Find where the given text appears and provide that cell's center as [x, y] coordinate. 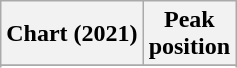
Peakposition [189, 34]
Chart (2021) [72, 34]
